Search for the cell housing the specified text and yield its (x, y) center coordinate. 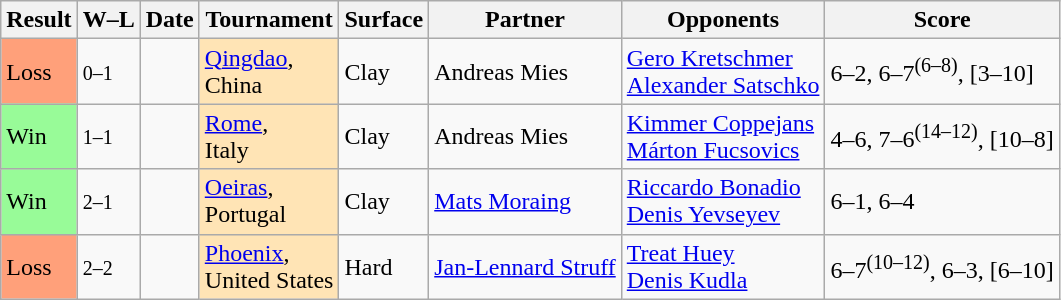
Tournament (269, 20)
1–1 (108, 136)
Kimmer Coppejans Márton Fucsovics (723, 136)
Mats Moraing (526, 202)
6–1, 6–4 (942, 202)
Opponents (723, 20)
W–L (108, 20)
4–6, 7–6(14–12), [10–8] (942, 136)
Treat Huey Denis Kudla (723, 266)
Surface (384, 20)
2–1 (108, 202)
Qingdao, China (269, 72)
Riccardo Bonadio Denis Yevseyev (723, 202)
Jan-Lennard Struff (526, 266)
Rome, Italy (269, 136)
2–2 (108, 266)
6–7(10–12), 6–3, [6–10] (942, 266)
Date (170, 20)
Hard (384, 266)
Phoenix, United States (269, 266)
Score (942, 20)
0–1 (108, 72)
Result (39, 20)
6–2, 6–7(6–8), [3–10] (942, 72)
Oeiras, Portugal (269, 202)
Gero Kretschmer Alexander Satschko (723, 72)
Partner (526, 20)
